Provide the (X, Y) coordinate of the cell's center where the given text is located.  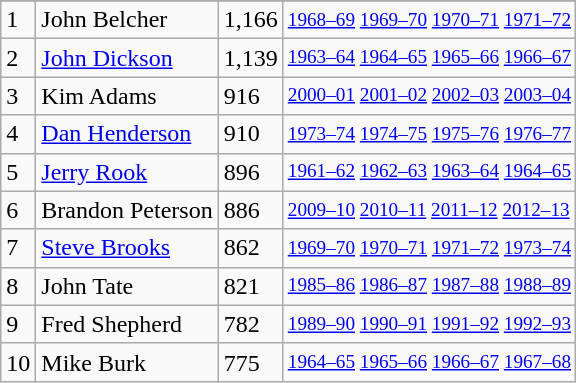
1968–69 1969–70 1970–71 1971–72 (429, 20)
1961–62 1962–63 1963–64 1964–65 (429, 172)
1969–70 1970–71 1971–72 1973–74 (429, 248)
Kim Adams (127, 96)
1964–65 1965–66 1966–67 1967–68 (429, 362)
Brandon Peterson (127, 210)
John Belcher (127, 20)
1,166 (250, 20)
1 (18, 20)
John Dickson (127, 58)
782 (250, 324)
7 (18, 248)
8 (18, 286)
916 (250, 96)
821 (250, 286)
1989–90 1990–91 1991–92 1992–93 (429, 324)
775 (250, 362)
2000–01 2001–02 2002–03 2003–04 (429, 96)
862 (250, 248)
John Tate (127, 286)
1973–74 1974–75 1975–76 1976–77 (429, 134)
886 (250, 210)
3 (18, 96)
2 (18, 58)
Jerry Rook (127, 172)
10 (18, 362)
Dan Henderson (127, 134)
1985–86 1986–87 1987–88 1988–89 (429, 286)
1963–64 1964–65 1965–66 1966–67 (429, 58)
2009–10 2010–11 2011–12 2012–13 (429, 210)
Steve Brooks (127, 248)
Fred Shepherd (127, 324)
9 (18, 324)
6 (18, 210)
896 (250, 172)
1,139 (250, 58)
5 (18, 172)
4 (18, 134)
910 (250, 134)
Mike Burk (127, 362)
